Provide the [x, y] coordinate of the cell's center where the given text is located.  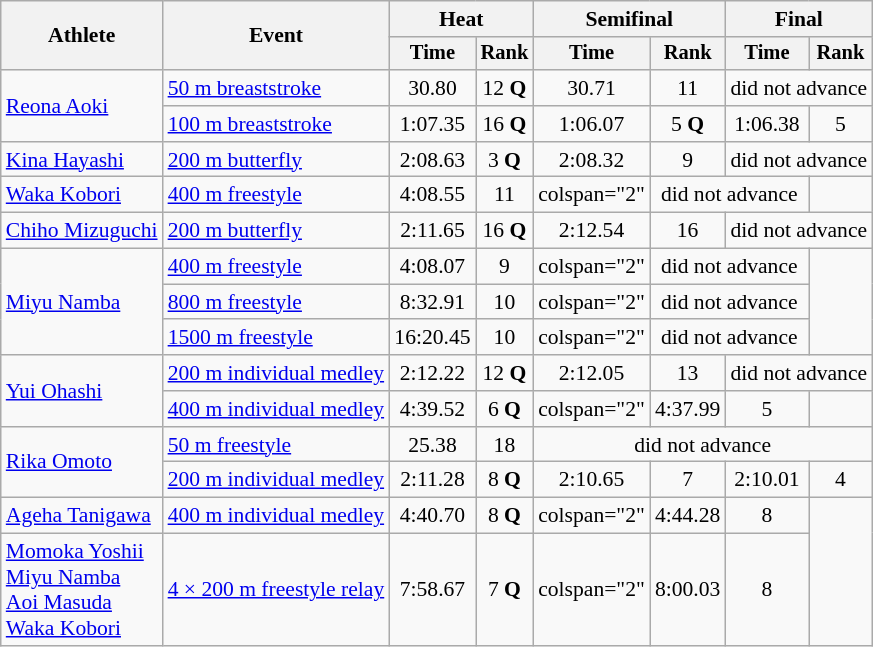
18 [505, 445]
Chiho Mizuguchi [82, 231]
Ageha Tanigawa [82, 516]
7:58.67 [432, 590]
Rika Omoto [82, 462]
Miyu Namba [82, 302]
4 [841, 480]
1:06.07 [592, 124]
Kina Hayashi [82, 160]
Reona Aoki [82, 106]
4:44.28 [688, 516]
2:12.22 [432, 373]
Waka Kobori [82, 195]
2:12.05 [592, 373]
4:08.07 [432, 267]
4:39.52 [432, 409]
8:32.91 [432, 302]
Event [276, 36]
Heat [461, 19]
2:10.01 [766, 480]
13 [688, 373]
Athlete [82, 36]
1:06.38 [766, 124]
2:12.54 [592, 231]
4:08.55 [432, 195]
3 Q [505, 160]
2:08.32 [592, 160]
Yui Ohashi [82, 390]
4:40.70 [432, 516]
4 × 200 m freestyle relay [276, 590]
7 [688, 480]
4:37.99 [688, 409]
2:10.65 [592, 480]
Final [798, 19]
30.71 [592, 88]
8:00.03 [688, 590]
30.80 [432, 88]
6 Q [505, 409]
25.38 [432, 445]
50 m breaststroke [276, 88]
2:08.63 [432, 160]
7 Q [505, 590]
Semifinal [629, 19]
50 m freestyle [276, 445]
2:11.65 [432, 231]
16:20.45 [432, 338]
Momoka YoshiiMiyu NambaAoi MasudaWaka Kobori [82, 590]
800 m freestyle [276, 302]
1500 m freestyle [276, 338]
2:11.28 [432, 480]
100 m breaststroke [276, 124]
1:07.35 [432, 124]
5 Q [688, 124]
16 [688, 231]
